Pinpoint the cell where the given text exists, returning its [x, y] midpoint coordinate. 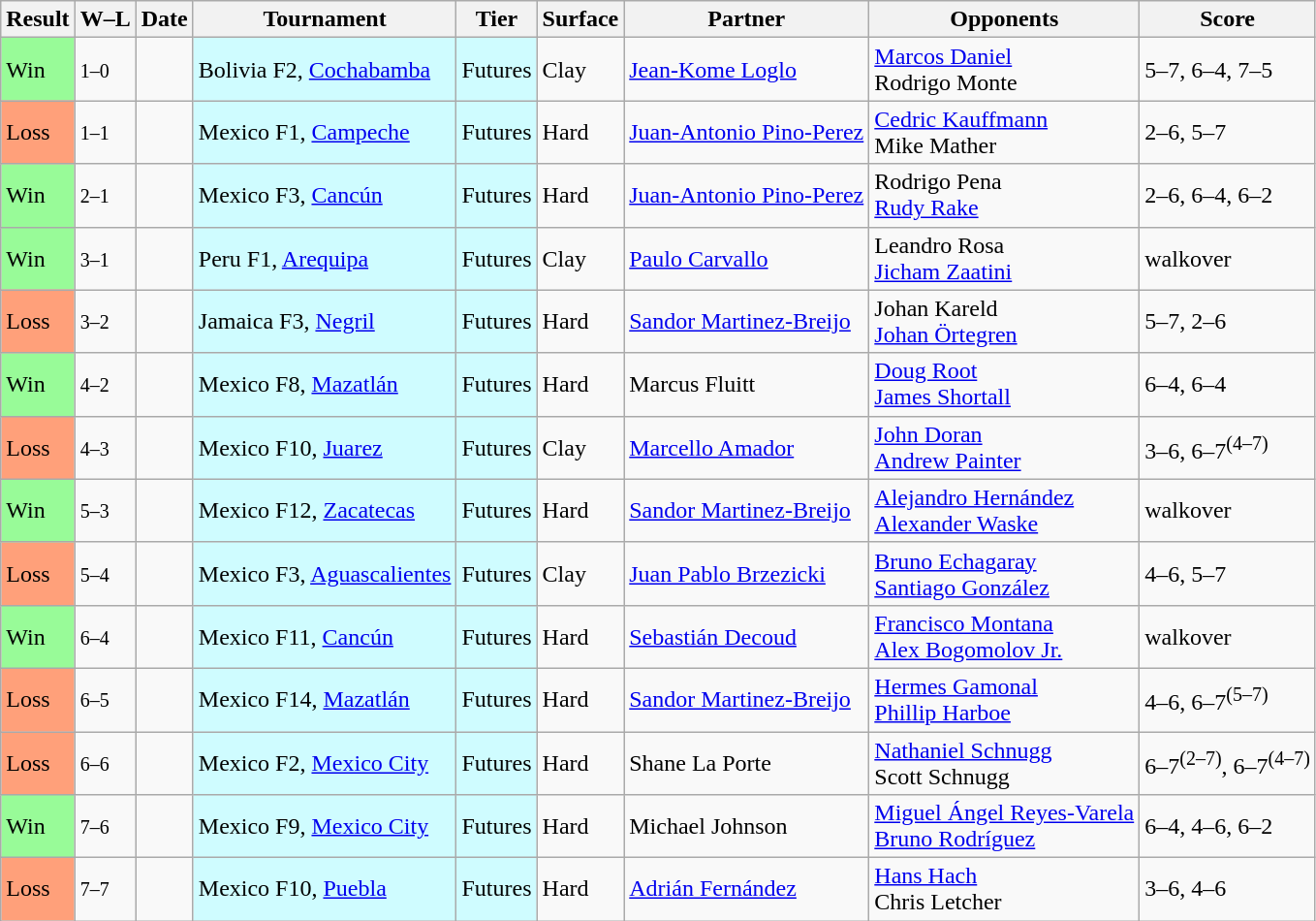
3–2 [105, 322]
6–4, 6–4 [1228, 384]
Rodrigo Pena Rudy Rake [1004, 196]
Hermes Gamonal Phillip Harboe [1004, 700]
2–6, 5–7 [1228, 132]
Doug Root James Shortall [1004, 384]
Adrián Fernández [746, 890]
6–4 [105, 636]
Johan Kareld Johan Örtegren [1004, 322]
Juan Pablo Brzezicki [746, 574]
Partner [746, 19]
7–6 [105, 826]
Tournament [325, 19]
Result [38, 19]
Opponents [1004, 19]
Michael Johnson [746, 826]
6–6 [105, 762]
Peru F1, Arequipa [325, 258]
4–6, 6–7(5–7) [1228, 700]
Marcello Amador [746, 448]
Mexico F9, Mexico City [325, 826]
Hans Hach Chris Letcher [1004, 890]
Paulo Carvallo [746, 258]
Mexico F14, Mazatlán [325, 700]
Jean-Kome Loglo [746, 70]
Score [1228, 19]
Mexico F11, Cancún [325, 636]
2–1 [105, 196]
Mexico F2, Mexico City [325, 762]
Marcos Daniel Rodrigo Monte [1004, 70]
Mexico F1, Campeche [325, 132]
Mexico F8, Mazatlán [325, 384]
1–0 [105, 70]
Jamaica F3, Negril [325, 322]
Tier [496, 19]
Bolivia F2, Cochabamba [325, 70]
6–4, 4–6, 6–2 [1228, 826]
Shane La Porte [746, 762]
Cedric Kauffmann Mike Mather [1004, 132]
Mexico F10, Juarez [325, 448]
2–6, 6–4, 6–2 [1228, 196]
Surface [580, 19]
John Doran Andrew Painter [1004, 448]
Mexico F10, Puebla [325, 890]
5–7, 2–6 [1228, 322]
4–2 [105, 384]
5–7, 6–4, 7–5 [1228, 70]
Mexico F3, Aguascalientes [325, 574]
Miguel Ángel Reyes-Varela Bruno Rodríguez [1004, 826]
1–1 [105, 132]
W–L [105, 19]
5–3 [105, 510]
3–6, 4–6 [1228, 890]
Nathaniel Schnugg Scott Schnugg [1004, 762]
Sebastián Decoud [746, 636]
Francisco Montana Alex Bogomolov Jr. [1004, 636]
Marcus Fluitt [746, 384]
Mexico F12, Zacatecas [325, 510]
7–7 [105, 890]
6–7(2–7), 6–7(4–7) [1228, 762]
Alejandro Hernández Alexander Waske [1004, 510]
Leandro Rosa Jicham Zaatini [1004, 258]
Mexico F3, Cancún [325, 196]
3–1 [105, 258]
Date [165, 19]
6–5 [105, 700]
Bruno Echagaray Santiago González [1004, 574]
5–4 [105, 574]
3–6, 6–7(4–7) [1228, 448]
4–6, 5–7 [1228, 574]
4–3 [105, 448]
